Detect which cell encompasses the target text, then output its [X, Y] center coordinate. 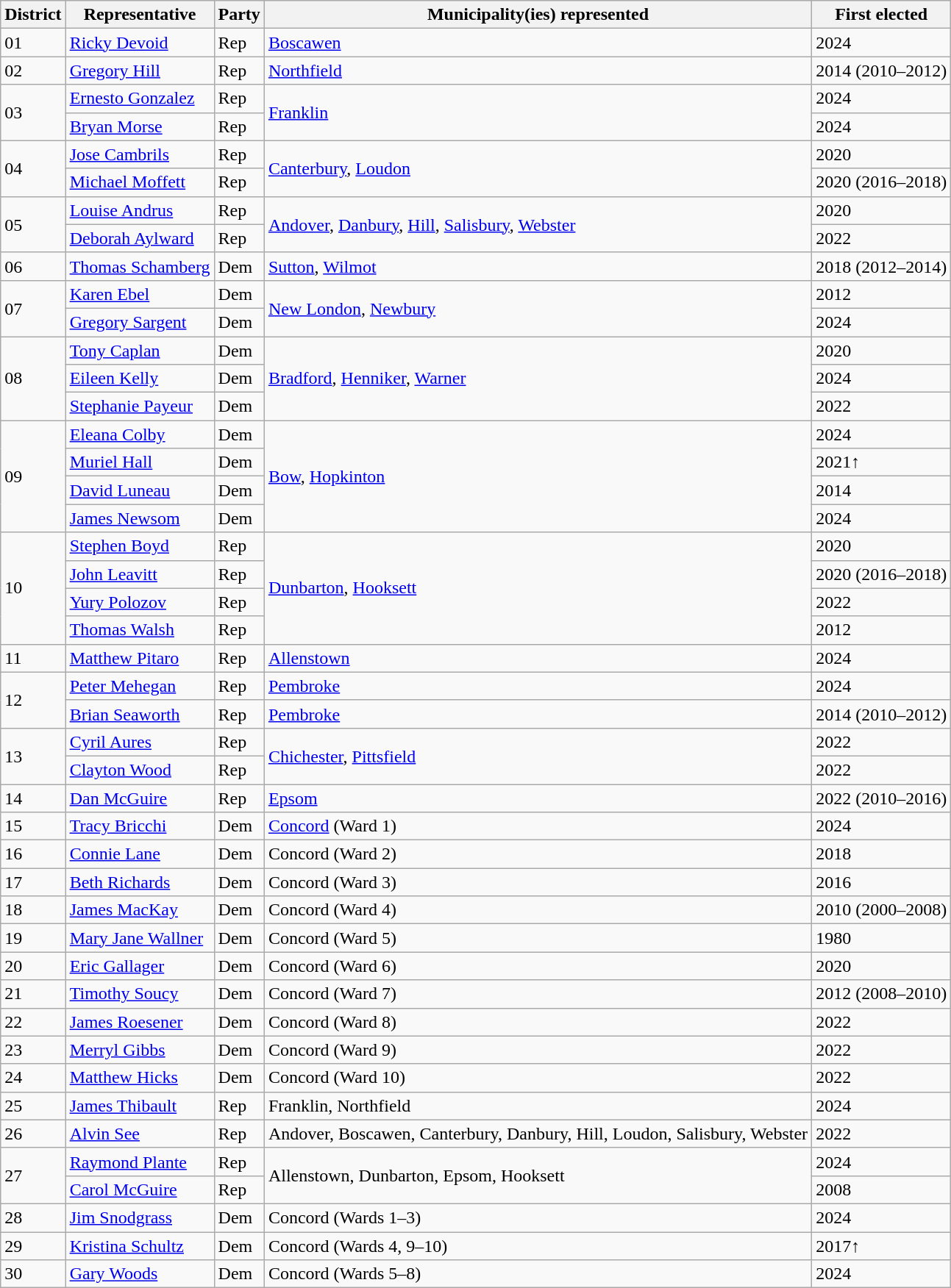
20 [33, 966]
2008 [881, 1189]
Ricky Devoid [140, 43]
Franklin, Northfield [538, 1106]
02 [33, 71]
18 [33, 910]
Karen Ebel [140, 294]
James Newsom [140, 518]
2017↑ [881, 1246]
15 [33, 826]
Beth Richards [140, 882]
06 [33, 266]
James Thibault [140, 1106]
Concord (Ward 4) [538, 910]
22 [33, 1022]
James Roesener [140, 1022]
Allenstown, Dunbarton, Epsom, Hooksett [538, 1176]
04 [33, 168]
Canterbury, Loudon [538, 168]
Michael Moffett [140, 182]
2021↑ [881, 462]
Connie Lane [140, 854]
Concord (Wards 4, 9–10) [538, 1246]
Municipality(ies) represented [538, 15]
13 [33, 756]
25 [33, 1106]
Tracy Bricchi [140, 826]
Alvin See [140, 1134]
Sutton, Wilmot [538, 266]
Merryl Gibbs [140, 1050]
10 [33, 588]
Clayton Wood [140, 770]
Concord (Ward 9) [538, 1050]
16 [33, 854]
Concord (Ward 7) [538, 994]
Bow, Hopkinton [538, 476]
07 [33, 308]
19 [33, 938]
Matthew Pitaro [140, 658]
Concord (Ward 8) [538, 1022]
Timothy Soucy [140, 994]
1980 [881, 938]
23 [33, 1050]
Gregory Sargent [140, 322]
Franklin [538, 112]
Thomas Schamberg [140, 266]
James MacKay [140, 910]
24 [33, 1078]
Concord (Ward 1) [538, 826]
Bradford, Henniker, Warner [538, 379]
12 [33, 700]
Gregory Hill [140, 71]
28 [33, 1217]
Thomas Walsh [140, 630]
Chichester, Pittsfield [538, 756]
17 [33, 882]
2018 (2012–2014) [881, 266]
11 [33, 658]
Concord (Ward 6) [538, 966]
30 [33, 1274]
Muriel Hall [140, 462]
Allenstown [538, 658]
21 [33, 994]
John Leavitt [140, 574]
Boscawen [538, 43]
Eric Gallager [140, 966]
Mary Jane Wallner [140, 938]
Dan McGuire [140, 798]
Epsom [538, 798]
Yury Polozov [140, 602]
Concord (Ward 3) [538, 882]
05 [33, 224]
Representative [140, 15]
Eleana Colby [140, 434]
29 [33, 1246]
Brian Seaworth [140, 714]
Northfield [538, 71]
Kristina Schultz [140, 1246]
Andover, Boscawen, Canterbury, Danbury, Hill, Loudon, Salisbury, Webster [538, 1134]
Stephen Boyd [140, 546]
Tony Caplan [140, 351]
New London, Newbury [538, 308]
2012 (2008–2010) [881, 994]
Matthew Hicks [140, 1078]
Louise Andrus [140, 210]
08 [33, 379]
01 [33, 43]
First elected [881, 15]
14 [33, 798]
Eileen Kelly [140, 379]
Bryan Morse [140, 126]
Concord (Wards 5–8) [538, 1274]
Dunbarton, Hooksett [538, 588]
2010 (2000–2008) [881, 910]
26 [33, 1134]
Concord (Ward 5) [538, 938]
Andover, Danbury, Hill, Salisbury, Webster [538, 224]
Stephanie Payeur [140, 407]
David Luneau [140, 490]
2018 [881, 854]
Peter Mehegan [140, 686]
Carol McGuire [140, 1189]
Concord (Ward 10) [538, 1078]
Concord (Wards 1–3) [538, 1217]
Concord (Ward 2) [538, 854]
2022 (2010–2016) [881, 798]
2016 [881, 882]
Gary Woods [140, 1274]
03 [33, 112]
Cyril Aures [140, 742]
Party [239, 15]
Raymond Plante [140, 1162]
Ernesto Gonzalez [140, 99]
Jose Cambrils [140, 154]
Jim Snodgrass [140, 1217]
27 [33, 1176]
2014 [881, 490]
Deborah Aylward [140, 238]
09 [33, 476]
District [33, 15]
